For the text-containing cell, return its midpoint in [X, Y] coordinate format. 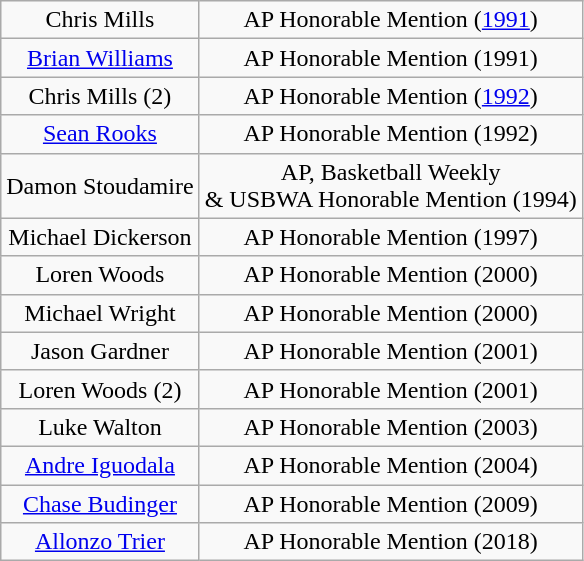
Loren Woods [100, 275]
Michael Wright [100, 313]
AP Honorable Mention (2003) [390, 427]
Jason Gardner [100, 351]
Brian Williams [100, 58]
AP Honorable Mention (2009) [390, 503]
Allonzo Trier [100, 542]
Sean Rooks [100, 134]
Chase Budinger [100, 503]
Luke Walton [100, 427]
AP Honorable Mention (1997) [390, 237]
Michael Dickerson [100, 237]
Chris Mills (2) [100, 96]
AP, Basketball Weekly & USBWA Honorable Mention (1994) [390, 186]
AP Honorable Mention (2004) [390, 465]
Andre Iguodala [100, 465]
AP Honorable Mention (2018) [390, 542]
Loren Woods (2) [100, 389]
Damon Stoudamire [100, 186]
Chris Mills [100, 20]
